Pinpoint the cell where the given text exists, returning its (x, y) midpoint coordinate. 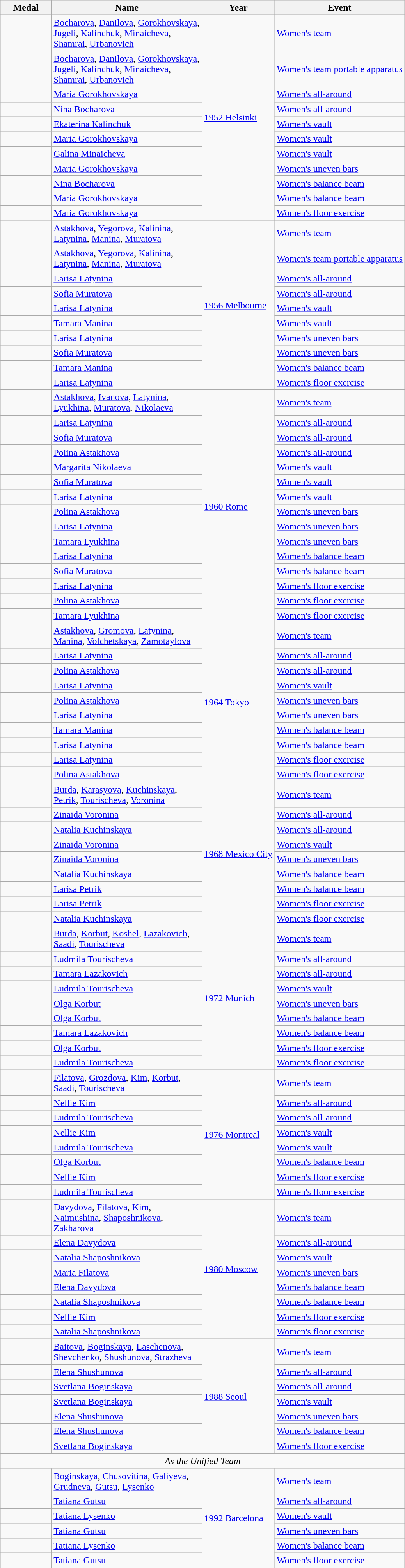
Year (238, 8)
Ekaterina Kalinchuk (127, 124)
Galina Minaicheva (127, 154)
1952 Helsinki (238, 118)
1972 Munich (238, 998)
Astakhova, Ivanova, Latynina, Lyukhina, Muratova, Nikolaeva (127, 402)
1956 Melbourne (238, 306)
Medal (26, 8)
1968 Mexico City (238, 854)
1960 Rome (238, 506)
Event (340, 8)
Name (127, 8)
Filatova, Grozdova, Kim, Korbut, Saadi, Tourischeva (127, 1083)
1988 Seoul (238, 1396)
Astakhova, Gromova, Latynina, Manina, Volchetskaya, Zamotaylova (127, 635)
Davydova, Filatova, Kim, Naimushina, Shaposhnikova, Zakharova (127, 1217)
Burda, Korbut, Koshel, Lazakovich, Saadi, Tourischeva (127, 939)
1980 Moscow (238, 1269)
Boginskaya, Chusovitina, Galiyeva, Grudneva, Gutsu, Lysenko (127, 1481)
1964 Tokyo (238, 703)
As the Unified Team (203, 1461)
Margarita Nikolaeva (127, 467)
Maria Filatova (127, 1272)
1976 Montreal (238, 1135)
Burda, Karasyova, Kuchinskaya, Petrik, Tourischeva, Voronina (127, 795)
1992 Barcelona (238, 1518)
Baitova, Boginskaya, Laschenova, Shevchenko, Shushunova, Strazheva (127, 1352)
